From the cell containing the given text, extract its center point as (x, y) coordinate. 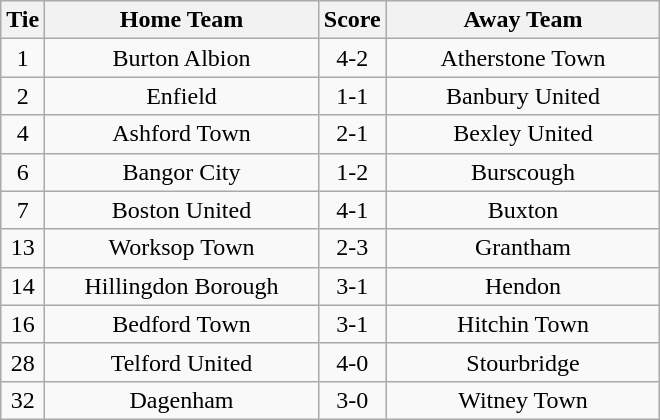
Burscough (523, 172)
Hitchin Town (523, 324)
Stourbridge (523, 362)
Hendon (523, 286)
2-1 (352, 134)
Enfield (182, 96)
1-2 (352, 172)
Hillingdon Borough (182, 286)
Worksop Town (182, 248)
1 (23, 58)
3-0 (352, 400)
Away Team (523, 20)
2-3 (352, 248)
Banbury United (523, 96)
6 (23, 172)
Dagenham (182, 400)
Score (352, 20)
32 (23, 400)
Bangor City (182, 172)
13 (23, 248)
28 (23, 362)
Burton Albion (182, 58)
Boston United (182, 210)
4-0 (352, 362)
Buxton (523, 210)
2 (23, 96)
16 (23, 324)
Home Team (182, 20)
4-2 (352, 58)
4-1 (352, 210)
Atherstone Town (523, 58)
Grantham (523, 248)
7 (23, 210)
Bexley United (523, 134)
14 (23, 286)
4 (23, 134)
1-1 (352, 96)
Ashford Town (182, 134)
Bedford Town (182, 324)
Witney Town (523, 400)
Tie (23, 20)
Telford United (182, 362)
